Determine the [x, y] coordinate at the center of the cell enclosing the given text.  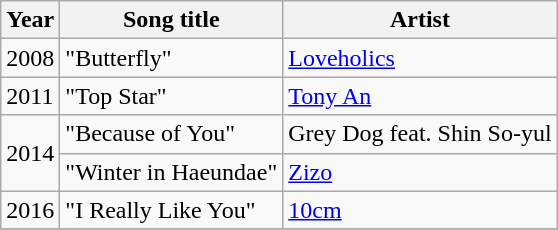
"I Really Like You" [172, 210]
Loveholics [420, 58]
Grey Dog feat. Shin So-yul [420, 134]
2014 [30, 153]
"Butterfly" [172, 58]
Song title [172, 20]
"Because of You" [172, 134]
2011 [30, 96]
2016 [30, 210]
"Winter in Haeundae" [172, 172]
Artist [420, 20]
Year [30, 20]
2008 [30, 58]
Zizo [420, 172]
10cm [420, 210]
Tony An [420, 96]
"Top Star" [172, 96]
